Search for the cell housing the specified text and yield its (X, Y) center coordinate. 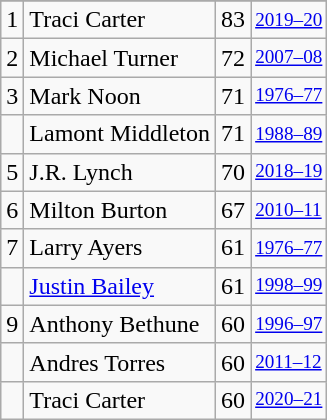
2011–12 (289, 362)
2007–08 (289, 58)
Mark Noon (120, 96)
Milton Burton (120, 210)
Larry Ayers (120, 248)
J.R. Lynch (120, 172)
Lamont Middleton (120, 134)
1998–99 (289, 286)
70 (234, 172)
2019–20 (289, 20)
5 (12, 172)
3 (12, 96)
67 (234, 210)
1988–89 (289, 134)
Justin Bailey (120, 286)
2010–11 (289, 210)
6 (12, 210)
9 (12, 324)
2018–19 (289, 172)
Anthony Bethune (120, 324)
1996–97 (289, 324)
72 (234, 58)
2 (12, 58)
1 (12, 20)
2020–21 (289, 400)
Andres Torres (120, 362)
83 (234, 20)
Michael Turner (120, 58)
7 (12, 248)
